Determine the [x, y] coordinate at the center of the cell enclosing the given text.  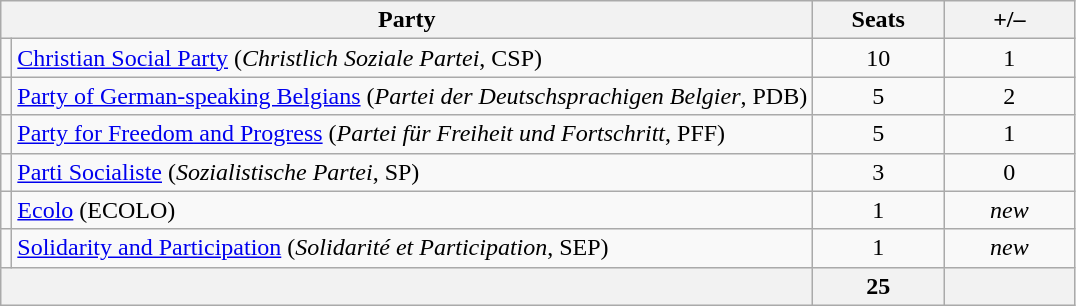
2 [1010, 96]
Party of German-speaking Belgians (Partei der Deutschsprachigen Belgier, PDB) [412, 96]
Party for Freedom and Progress (Partei für Freiheit und Fortschritt, PFF) [412, 134]
25 [878, 286]
Solidarity and Participation (Solidarité et Participation, SEP) [412, 248]
0 [1010, 172]
Seats [878, 20]
+/– [1010, 20]
10 [878, 58]
Parti Socialiste (Sozialistische Partei, SP) [412, 172]
3 [878, 172]
Ecolo (ECOLO) [412, 210]
Christian Social Party (Christlich Soziale Partei, CSP) [412, 58]
Party [407, 20]
